Locate the cell with the specified text and output its (x, y) center coordinate. 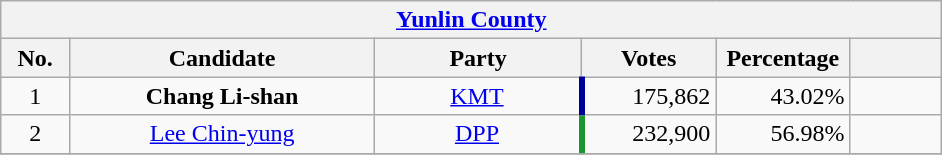
Votes (649, 58)
2 (36, 134)
175,862 (649, 96)
43.02% (783, 96)
Party (478, 58)
Percentage (783, 58)
KMT (478, 96)
Chang Li-shan (222, 96)
1 (36, 96)
232,900 (649, 134)
Candidate (222, 58)
56.98% (783, 134)
Lee Chin-yung (222, 134)
No. (36, 58)
DPP (478, 134)
Yunlin County (472, 20)
